Pinpoint the cell where the given text exists, returning its (x, y) midpoint coordinate. 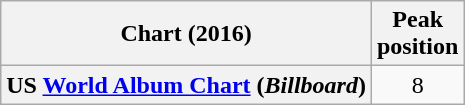
8 (417, 85)
US World Album Chart (Billboard) (186, 85)
Chart (2016) (186, 34)
Peakposition (417, 34)
